Extract the [X, Y] coordinate from the center of the cell holding the provided text.  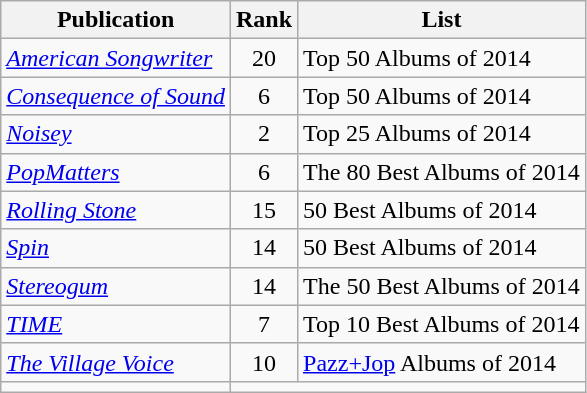
10 [264, 362]
Top 25 Albums of 2014 [442, 134]
The Village Voice [116, 362]
20 [264, 58]
Rank [264, 20]
Stereogum [116, 286]
7 [264, 324]
Top 10 Best Albums of 2014 [442, 324]
Spin [116, 248]
Consequence of Sound [116, 96]
15 [264, 210]
Rolling Stone [116, 210]
2 [264, 134]
Pazz+Jop Albums of 2014 [442, 362]
The 80 Best Albums of 2014 [442, 172]
PopMatters [116, 172]
List [442, 20]
Noisey [116, 134]
American Songwriter [116, 58]
TIME [116, 324]
Publication [116, 20]
The 50 Best Albums of 2014 [442, 286]
